Locate the cell with the specified text and output its [X, Y] center coordinate. 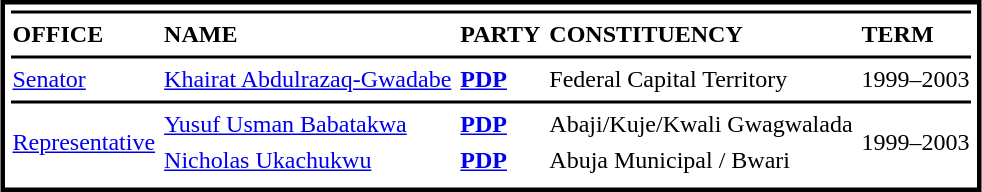
Federal Capital Territory [701, 79]
Abaji/Kuje/Kwali Gwagwalada [701, 125]
Nicholas Ukachukwu [308, 161]
Yusuf Usman Babatakwa [308, 125]
Abuja Municipal / Bwari [701, 161]
OFFICE [84, 35]
Representative [84, 143]
NAME [308, 35]
Khairat Abdulrazaq-Gwadabe [308, 79]
CONSTITUENCY [701, 35]
PARTY [500, 35]
TERM [916, 35]
Senator [84, 79]
